For the text-containing cell, return its midpoint in [X, Y] coordinate format. 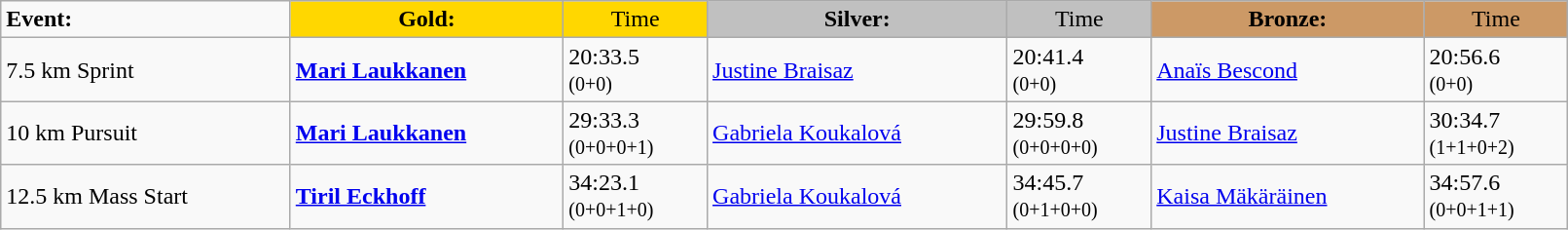
Gold: [426, 19]
20:33.5(0+0) [636, 70]
12.5 km Mass Start [146, 197]
20:56.6(0+0) [1496, 70]
Tiril Eckhoff [426, 197]
20:41.4(0+0) [1079, 70]
34:23.1(0+0+1+0) [636, 197]
Event: [146, 19]
Kaisa Mäkäräinen [1288, 197]
Bronze: [1288, 19]
34:45.7(0+1+0+0) [1079, 197]
34:57.6(0+0+1+1) [1496, 197]
7.5 km Sprint [146, 70]
Anaïs Bescond [1288, 70]
29:59.8(0+0+0+0) [1079, 133]
29:33.3(0+0+0+1) [636, 133]
Silver: [857, 19]
10 km Pursuit [146, 133]
30:34.7(1+1+0+2) [1496, 133]
